Return (X, Y) of the center of cell containing provided text 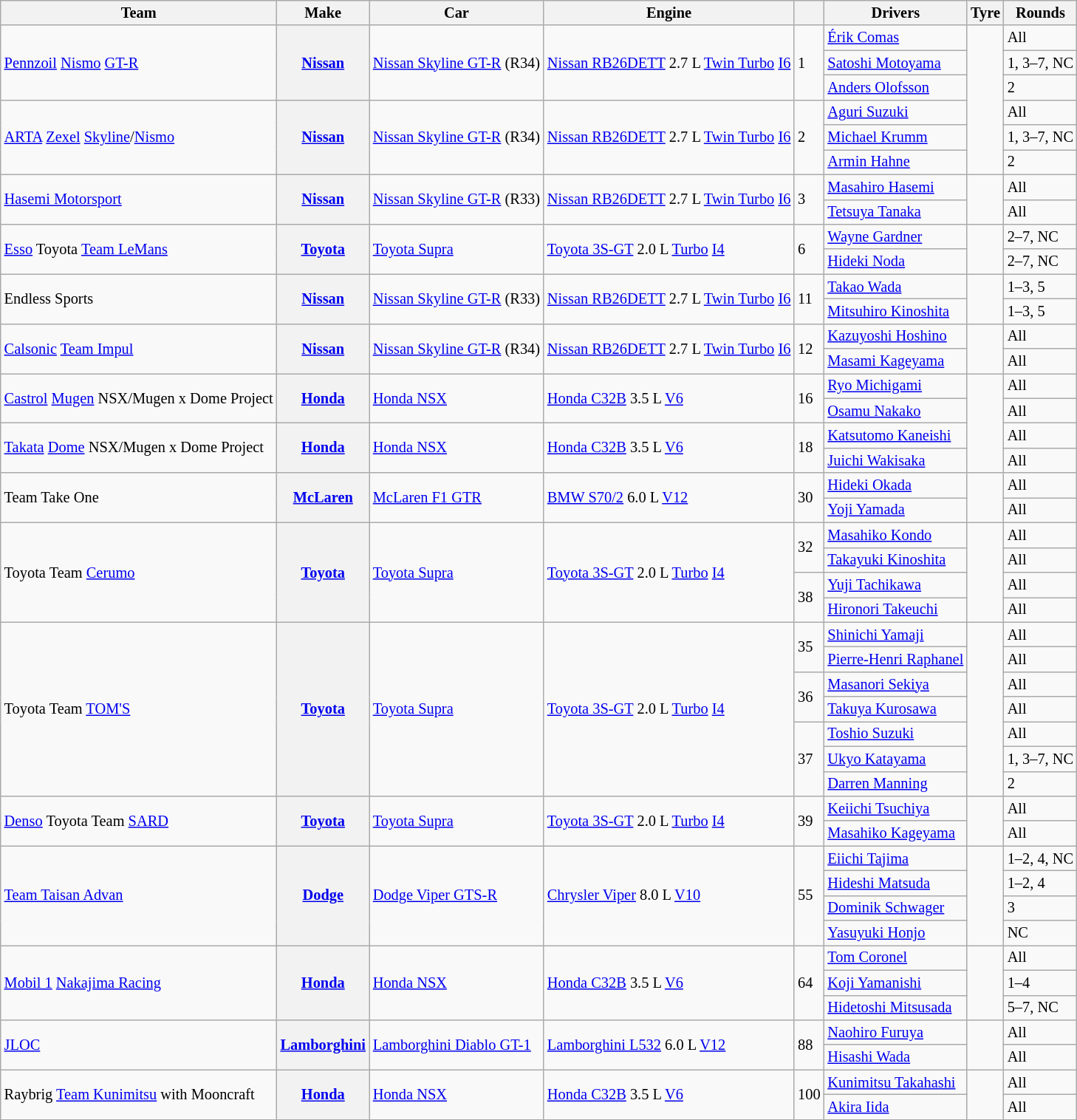
11 (809, 298)
39 (809, 820)
McLaren (324, 498)
Juichi Wakisaka (895, 460)
Takao Wada (895, 287)
Ryo Michigami (895, 386)
Akira Iida (895, 1107)
64 (809, 983)
Pennzoil Nismo GT-R (139, 62)
Hideshi Matsuda (895, 883)
Wayne Gardner (895, 236)
Mobil 1 Nakajima Racing (139, 983)
Eiichi Tajima (895, 858)
Katsutomo Kaneishi (895, 435)
30 (809, 498)
Kunimitsu Takahashi (895, 1082)
37 (809, 758)
1 (809, 62)
Keiichi Tsuchiya (895, 808)
BMW S70/2 6.0 L V12 (669, 498)
ARTA Zexel Skyline/Nismo (139, 137)
McLaren F1 GTR (457, 498)
Rounds (1040, 13)
36 (809, 696)
Naohiro Furuya (895, 1032)
Anders Olofsson (895, 87)
Lamborghini Diablo GT-1 (457, 1045)
Pierre-Henri Raphanel (895, 659)
Hironori Takeuchi (895, 609)
32 (809, 547)
Hasemi Motorsport (139, 199)
Toyota Team Cerumo (139, 572)
Satoshi Motoyama (895, 63)
1–2, 4 (1040, 883)
Mitsuhiro Kinoshita (895, 311)
Hideki Okada (895, 485)
Car (457, 13)
Dodge (324, 895)
Masahiko Kageyama (895, 833)
Yuji Tachikawa (895, 584)
Dominik Schwager (895, 908)
Tetsuya Tanaka (895, 212)
NC (1040, 933)
6 (809, 248)
88 (809, 1045)
Raybrig Team Kunimitsu with Mooncraft (139, 1095)
Masami Kageyama (895, 361)
JLOC (139, 1045)
Koji Yamanishi (895, 983)
Calsonic Team Impul (139, 349)
35 (809, 647)
Hisashi Wada (895, 1057)
Dodge Viper GTS-R (457, 895)
55 (809, 895)
1–2, 4, NC (1040, 858)
1–4 (1040, 983)
Lamborghini (324, 1045)
Ukyo Katayama (895, 759)
Takuya Kurosawa (895, 709)
Armin Hahne (895, 162)
Team Taisan Advan (139, 895)
12 (809, 349)
Chrysler Viper 8.0 L V10 (669, 895)
Esso Toyota Team LeMans (139, 248)
Takayuki Kinoshita (895, 560)
Team Take One (139, 498)
Endless Sports (139, 298)
Kazuyoshi Hoshino (895, 336)
Aguri Suzuki (895, 112)
16 (809, 397)
18 (809, 448)
Hidetoshi Mitsusada (895, 1008)
Team (139, 13)
Masahiro Hasemi (895, 187)
Masanori Sekiya (895, 684)
Castrol Mugen NSX/Mugen x Dome Project (139, 397)
Yoji Yamada (895, 510)
Osamu Nakako (895, 411)
Érik Comas (895, 38)
Michael Krumm (895, 137)
Takata Dome NSX/Mugen x Dome Project (139, 448)
Drivers (895, 13)
Shinichi Yamaji (895, 635)
Darren Manning (895, 784)
Yasuyuki Honjo (895, 933)
Tyre (985, 13)
Toyota Team TOM'S (139, 709)
Toshio Suzuki (895, 734)
Make (324, 13)
Engine (669, 13)
100 (809, 1095)
Hideki Noda (895, 262)
5–7, NC (1040, 1008)
38 (809, 597)
Denso Toyota Team SARD (139, 820)
Masahiko Kondo (895, 535)
Lamborghini L532 6.0 L V12 (669, 1045)
Tom Coronel (895, 957)
